Extract the [X, Y] coordinate from the center of the cell holding the provided text.  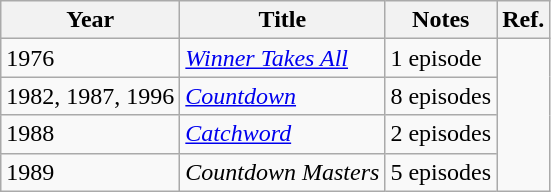
1988 [90, 134]
1976 [90, 58]
Catchword [282, 134]
Title [282, 20]
Winner Takes All [282, 58]
Notes [441, 20]
Countdown Masters [282, 172]
Ref. [524, 20]
5 episodes [441, 172]
1 episode [441, 58]
Countdown [282, 96]
Year [90, 20]
8 episodes [441, 96]
1989 [90, 172]
2 episodes [441, 134]
1982, 1987, 1996 [90, 96]
